Return the [x, y] coordinate for the center point of the cell that contains the specified text.  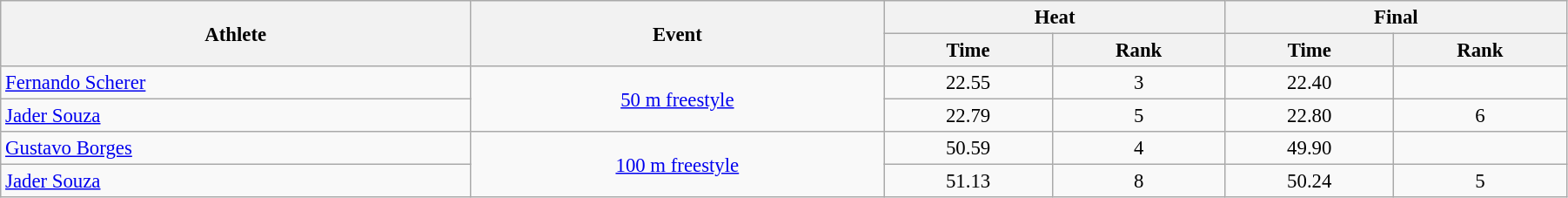
49.90 [1309, 148]
50 m freestyle [677, 99]
50.59 [968, 148]
Fernando Scherer [236, 83]
3 [1138, 83]
51.13 [968, 181]
6 [1479, 116]
Gustavo Borges [236, 148]
22.80 [1309, 116]
Event [677, 33]
22.40 [1309, 83]
100 m freestyle [677, 164]
8 [1138, 181]
22.55 [968, 83]
Final [1396, 17]
50.24 [1309, 181]
Heat [1055, 17]
Athlete [236, 33]
4 [1138, 148]
22.79 [968, 116]
